Determine the (X, Y) coordinate at the center of the cell enclosing the given text.  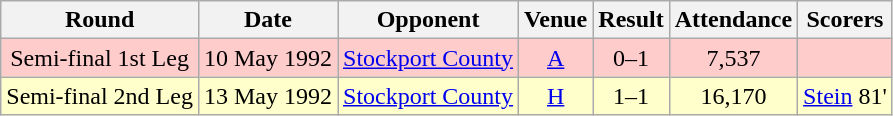
Venue (556, 20)
Date (268, 20)
13 May 1992 (268, 96)
1–1 (631, 96)
Result (631, 20)
Round (100, 20)
Scorers (846, 20)
A (556, 58)
16,170 (733, 96)
H (556, 96)
7,537 (733, 58)
Semi-final 1st Leg (100, 58)
Semi-final 2nd Leg (100, 96)
10 May 1992 (268, 58)
Opponent (428, 20)
Stein 81' (846, 96)
Attendance (733, 20)
0–1 (631, 58)
